Find where the given text appears and provide that cell's center as [x, y] coordinate. 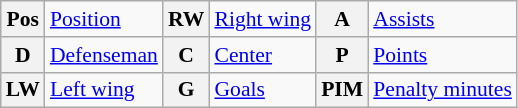
Points [442, 55]
RW [186, 19]
Pos [23, 19]
PIM [342, 90]
G [186, 90]
Center [262, 55]
Goals [262, 90]
P [342, 55]
Assists [442, 19]
A [342, 19]
Left wing [104, 90]
D [23, 55]
Defenseman [104, 55]
C [186, 55]
Penalty minutes [442, 90]
Position [104, 19]
Right wing [262, 19]
LW [23, 90]
